Provide the [x, y] coordinate of the cell's center where the given text is located.  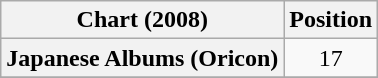
17 [331, 58]
Chart (2008) [142, 20]
Japanese Albums (Oricon) [142, 58]
Position [331, 20]
